Output the [X, Y] coordinate of the center of the cell containing the given text.  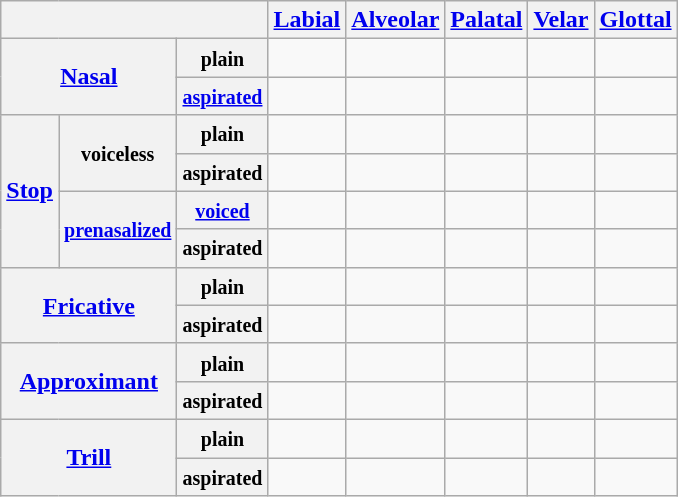
Palatal [486, 20]
Approximant [89, 381]
Labial [307, 20]
Trill [89, 457]
Nasal [89, 77]
voiced [222, 210]
prenasalized [117, 229]
Glottal [636, 20]
Fricative [89, 305]
Alveolar [396, 20]
Velar [561, 20]
Stop [30, 191]
voiceless [117, 153]
